From the cell containing the given text, extract its center point as (X, Y) coordinate. 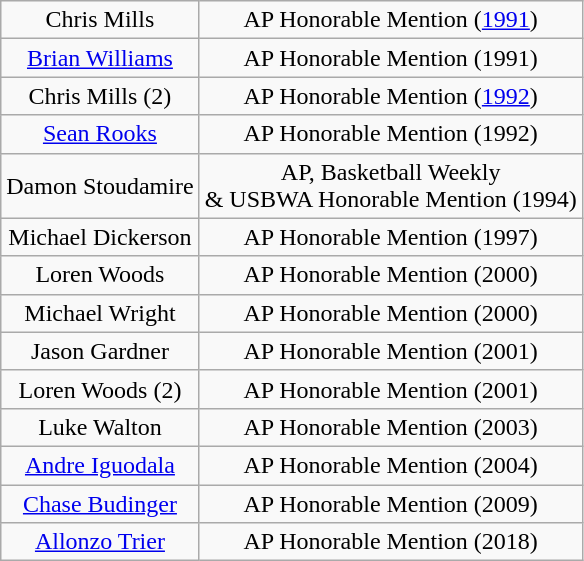
Luke Walton (100, 427)
Brian Williams (100, 58)
Chris Mills (100, 20)
AP Honorable Mention (2003) (390, 427)
AP Honorable Mention (1997) (390, 237)
AP Honorable Mention (2004) (390, 465)
Andre Iguodala (100, 465)
Loren Woods (100, 275)
AP Honorable Mention (2009) (390, 503)
AP, Basketball Weekly & USBWA Honorable Mention (1994) (390, 186)
Michael Wright (100, 313)
Sean Rooks (100, 134)
Allonzo Trier (100, 542)
Chase Budinger (100, 503)
AP Honorable Mention (2018) (390, 542)
Michael Dickerson (100, 237)
Loren Woods (2) (100, 389)
Damon Stoudamire (100, 186)
Chris Mills (2) (100, 96)
Jason Gardner (100, 351)
